Search for the cell housing the specified text and yield its (x, y) center coordinate. 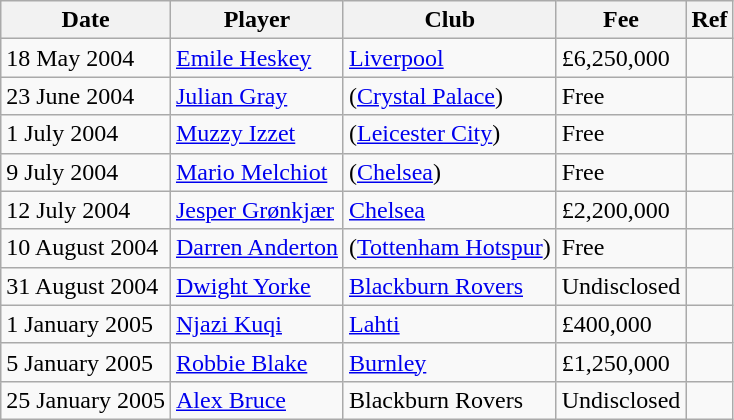
Liverpool (450, 58)
Chelsea (450, 210)
(Chelsea) (450, 172)
1 January 2005 (86, 324)
Darren Anderton (256, 248)
Date (86, 20)
Julian Gray (256, 96)
Burnley (450, 362)
Njazi Kuqi (256, 324)
£400,000 (621, 324)
£6,250,000 (621, 58)
Mario Melchiot (256, 172)
31 August 2004 (86, 286)
£1,250,000 (621, 362)
18 May 2004 (86, 58)
Jesper Grønkjær (256, 210)
Dwight Yorke (256, 286)
(Tottenham Hotspur) (450, 248)
£2,200,000 (621, 210)
10 August 2004 (86, 248)
25 January 2005 (86, 400)
23 June 2004 (86, 96)
Emile Heskey (256, 58)
Player (256, 20)
Fee (621, 20)
5 January 2005 (86, 362)
Robbie Blake (256, 362)
Lahti (450, 324)
9 July 2004 (86, 172)
Alex Bruce (256, 400)
12 July 2004 (86, 210)
1 July 2004 (86, 134)
Club (450, 20)
(Crystal Palace) (450, 96)
(Leicester City) (450, 134)
Muzzy Izzet (256, 134)
Ref (710, 20)
